Provide the [x, y] coordinate of the cell's center where the given text is located.  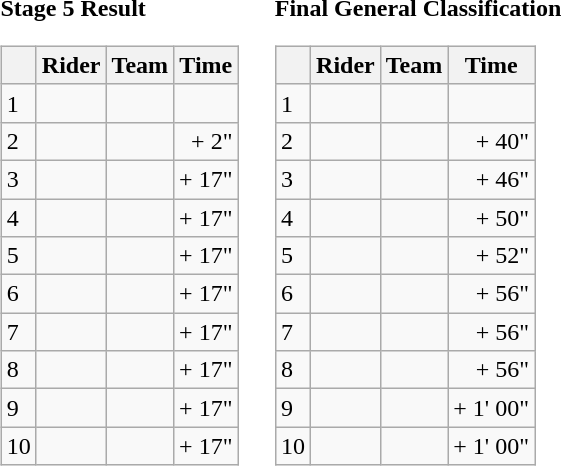
+ 40" [492, 141]
+ 52" [492, 256]
+ 50" [492, 217]
+ 2" [206, 141]
+ 46" [492, 179]
